Return the (X, Y) coordinate for the center point of the cell that contains the specified text.  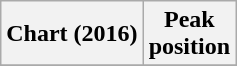
Chart (2016) (72, 34)
Peak position (189, 34)
